Detect which cell encompasses the target text, then output its (X, Y) center coordinate. 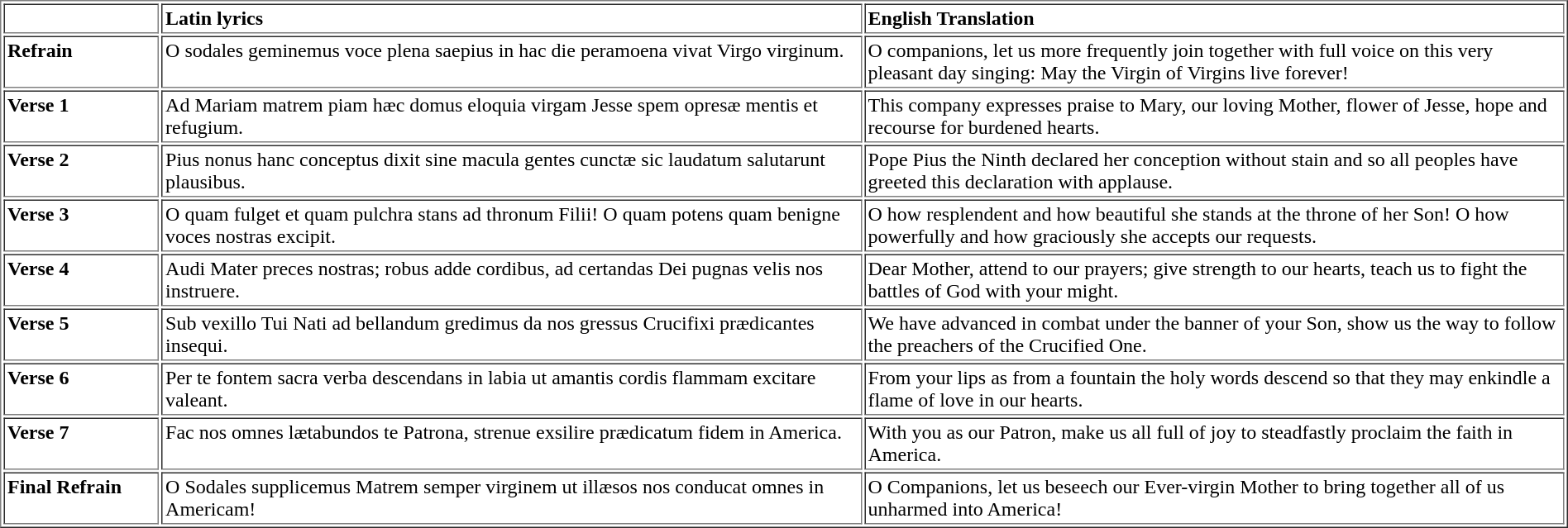
O Sodales supplicemus Matrem semper virginem ut illæsos nos conducat omnes in Americam! (512, 499)
Refrain (81, 63)
Pius nonus hanc conceptus dixit sine macula gentes cunctæ sic laudatum salutarunt plausibus. (512, 172)
Dear Mother, attend to our prayers; give strength to our hearts, teach us to fight the battles of God with your might. (1214, 281)
From your lips as from a fountain the holy words descend so that they may enkindle a flame of love in our hearts. (1214, 390)
Verse 6 (81, 390)
With you as our Patron, make us all full of joy to steadfastly proclaim the faith in America. (1214, 445)
O sodales geminemus voce plena saepius in hac die peramoena vivat Virgo virginum. (512, 63)
Verse 3 (81, 226)
Final Refrain (81, 499)
We have advanced in combat under the banner of your Son, show us the way to follow the preachers of the Crucified One. (1214, 335)
Per te fontem sacra verba descendans in labia ut amantis cordis flammam excitare valeant. (512, 390)
Verse 1 (81, 117)
English Translation (1214, 18)
Verse 5 (81, 335)
Audi Mater preces nostras; robus adde cordibus, ad certandas Dei pugnas velis nos instruere. (512, 281)
Sub vexillo Tui Nati ad bellandum gredimus da nos gressus Crucifixi prædicantes insequi. (512, 335)
O Companions, let us beseech our Ever-virgin Mother to bring together all of us unharmed into America! (1214, 499)
Verse 7 (81, 445)
Ad Mariam matrem piam hæc domus eloquia virgam Jesse spem opresæ mentis et refugium. (512, 117)
O how resplendent and how beautiful she stands at the throne of her Son! O how powerfully and how graciously she accepts our requests. (1214, 226)
This company expresses praise to Mary, our loving Mother, flower of Jesse, hope and recourse for burdened hearts. (1214, 117)
Fac nos omnes lætabundos te Patrona, strenue exsilire prædicatum fidem in America. (512, 445)
Verse 4 (81, 281)
Latin lyrics (512, 18)
Pope Pius the Ninth declared her conception without stain and so all peoples have greeted this declaration with applause. (1214, 172)
O companions, let us more frequently join together with full voice on this very pleasant day singing: May the Virgin of Virgins live forever! (1214, 63)
O quam fulget et quam pulchra stans ad thronum Filii! O quam potens quam benigne voces nostras excipit. (512, 226)
Verse 2 (81, 172)
